Output the [X, Y] coordinate of the center of the cell containing the given text.  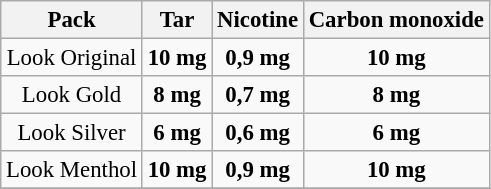
Tar [176, 20]
Pack [72, 20]
Carbon monoxide [396, 20]
0,6 mg [258, 133]
Look Silver [72, 133]
Look Gold [72, 95]
Nicotine [258, 20]
Look Menthol [72, 170]
0,7 mg [258, 95]
Look Original [72, 58]
